From the cell containing the given text, extract its center point as (X, Y) coordinate. 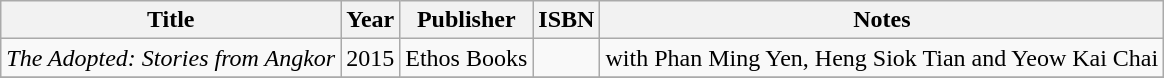
Year (370, 20)
ISBN (566, 20)
Ethos Books (466, 58)
The Adopted: Stories from Angkor (171, 58)
Publisher (466, 20)
Notes (882, 20)
with Phan Ming Yen, Heng Siok Tian and Yeow Kai Chai (882, 58)
2015 (370, 58)
Title (171, 20)
